From the cell containing the given text, extract its center point as (x, y) coordinate. 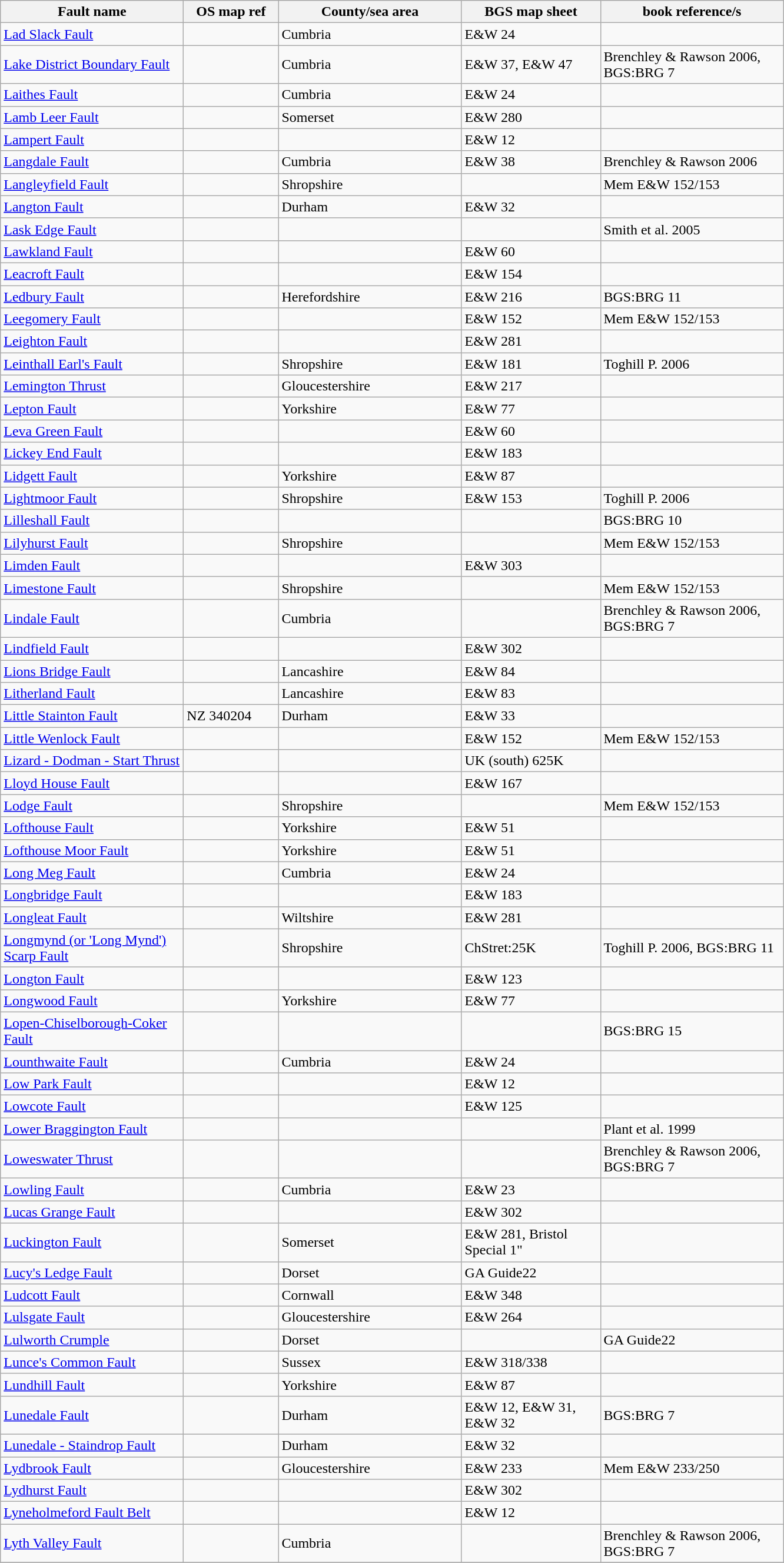
Lidgett Fault (92, 476)
UK (south) 625K (531, 761)
Smith et al. 2005 (692, 229)
BGS:BRG 10 (692, 521)
NZ 340204 (231, 716)
Lake District Boundary Fault (92, 65)
BGS:BRG 7 (692, 1415)
Lucy's Ledge Fault (92, 1273)
E&W 125 (531, 1107)
Little Wenlock Fault (92, 739)
Lickey End Fault (92, 453)
BGS map sheet (531, 12)
Lyth Valley Fault (92, 1543)
Herefordshire (370, 296)
ChStret:25K (531, 948)
E&W 38 (531, 162)
Lepton Fault (92, 409)
Lunedale Fault (92, 1415)
Little Stainton Fault (92, 716)
Lucas Grange Fault (92, 1212)
E&W 181 (531, 364)
Langdale Fault (92, 162)
Longleat Fault (92, 918)
Lawkland Fault (92, 251)
E&W 154 (531, 274)
E&W 216 (531, 296)
BGS:BRG 15 (692, 1031)
Limestone Fault (92, 588)
Lad Slack Fault (92, 34)
Loweswater Thrust (92, 1159)
E&W 123 (531, 978)
Cornwall (370, 1295)
BGS:BRG 11 (692, 296)
Sussex (370, 1362)
Leegomery Fault (92, 319)
Mem E&W 233/250 (692, 1468)
Lyneholmeford Fault Belt (92, 1513)
E&W 153 (531, 498)
Lodge Fault (92, 806)
E&W 281, Bristol Special 1" (531, 1243)
E&W 233 (531, 1468)
E&W 280 (531, 117)
Lemington Thrust (92, 386)
Lions Bridge Fault (92, 671)
Lizard - Dodman - Start Thrust (92, 761)
E&W 167 (531, 783)
Lamb Leer Fault (92, 117)
Lofthouse Moor Fault (92, 850)
Toghill P. 2006, BGS:BRG 11 (692, 948)
Lightmoor Fault (92, 498)
Lunce's Common Fault (92, 1362)
OS map ref (231, 12)
Plant et al. 1999 (692, 1129)
Lulworth Crumple (92, 1340)
Lopen-Chiselborough-Coker Fault (92, 1031)
E&W 23 (531, 1190)
Leighton Fault (92, 342)
Leva Green Fault (92, 431)
Limden Fault (92, 565)
Longwood Fault (92, 1001)
Lampert Fault (92, 140)
book reference/s (692, 12)
Leacroft Fault (92, 274)
Lulsgate Fault (92, 1317)
E&W 84 (531, 671)
E&W 33 (531, 716)
E&W 264 (531, 1317)
Lydhurst Fault (92, 1491)
E&W 37, E&W 47 (531, 65)
Fault name (92, 12)
E&W 83 (531, 694)
Lunedale - Staindrop Fault (92, 1445)
Luckington Fault (92, 1243)
Ledbury Fault (92, 296)
E&W 318/338 (531, 1362)
E&W 217 (531, 386)
Longmynd (or 'Long Mynd') Scarp Fault (92, 948)
E&W 12, E&W 31, E&W 32 (531, 1415)
Longton Fault (92, 978)
Lower Braggington Fault (92, 1129)
Low Park Fault (92, 1084)
Lindfield Fault (92, 648)
Langleyfield Fault (92, 184)
Ludcott Fault (92, 1295)
E&W 348 (531, 1295)
Lilleshall Fault (92, 521)
Litherland Fault (92, 694)
Langton Fault (92, 207)
Lask Edge Fault (92, 229)
Lloyd House Fault (92, 783)
Lilyhurst Fault (92, 543)
Laithes Fault (92, 95)
Wiltshire (370, 918)
Brenchley & Rawson 2006 (692, 162)
Lundhill Fault (92, 1385)
Lounthwaite Fault (92, 1062)
Lydbrook Fault (92, 1468)
E&W 303 (531, 565)
Lindale Fault (92, 618)
Longbridge Fault (92, 895)
Lofthouse Fault (92, 828)
Lowcote Fault (92, 1107)
Lowling Fault (92, 1190)
County/sea area (370, 12)
Long Meg Fault (92, 873)
Leinthall Earl's Fault (92, 364)
